Find where the given text appears and provide that cell's center as (x, y) coordinate. 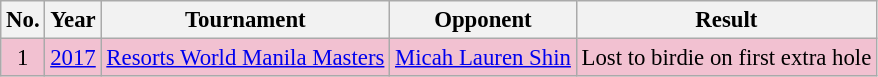
Lost to birdie on first extra hole (726, 58)
Result (726, 20)
Tournament (246, 20)
2017 (73, 58)
Year (73, 20)
Micah Lauren Shin (483, 58)
Opponent (483, 20)
1 (23, 58)
Resorts World Manila Masters (246, 58)
No. (23, 20)
